Return the [X, Y] coordinate for the center point of the cell that contains the specified text.  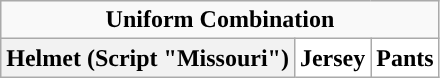
Helmet (Script "Missouri") [148, 58]
Uniform Combination [220, 20]
Pants [405, 58]
Jersey [332, 58]
